Search for the cell housing the specified text and yield its [X, Y] center coordinate. 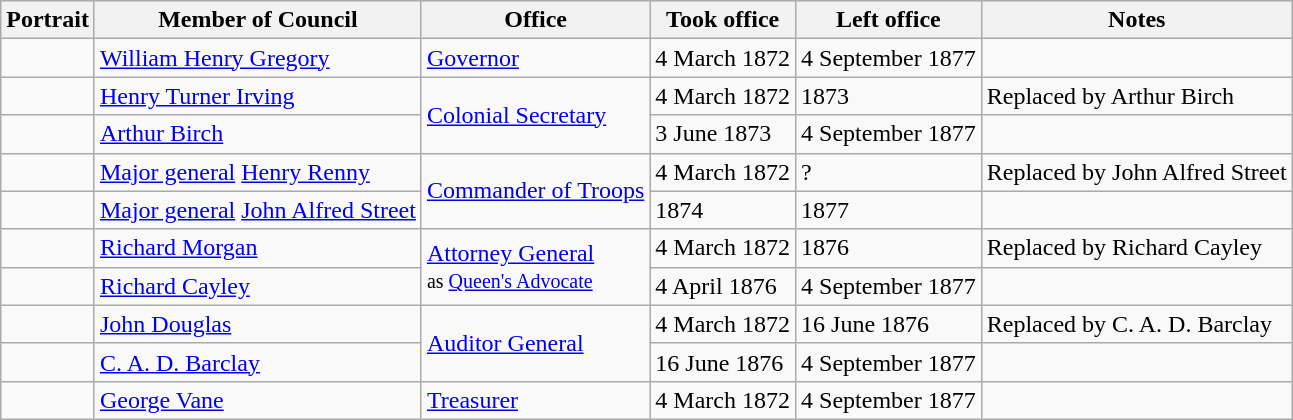
William Henry Gregory [258, 58]
1874 [723, 210]
Office [535, 20]
Replaced by Richard Cayley [1136, 248]
Portrait [48, 20]
3 June 1873 [723, 134]
Major general Henry Renny [258, 172]
Treasurer [535, 400]
Left office [889, 20]
Took office [723, 20]
C. A. D. Barclay [258, 362]
Attorney Generalas Queen's Advocate [535, 267]
Richard Morgan [258, 248]
1876 [889, 248]
Auditor General [535, 343]
Governor [535, 58]
Henry Turner Irving [258, 96]
Replaced by C. A. D. Barclay [1136, 324]
4 April 1876 [723, 286]
Replaced by Arthur Birch [1136, 96]
1877 [889, 210]
1873 [889, 96]
George Vane [258, 400]
? [889, 172]
Commander of Troops [535, 191]
John Douglas [258, 324]
Replaced by John Alfred Street [1136, 172]
Arthur Birch [258, 134]
Notes [1136, 20]
Major general John Alfred Street [258, 210]
Member of Council [258, 20]
Colonial Secretary [535, 115]
Richard Cayley [258, 286]
